Identify which cell holds the provided text, then report its [x, y] central coordinate. 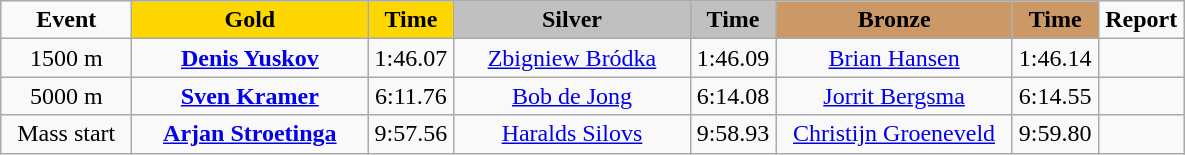
9:57.56 [411, 134]
Brian Hansen [894, 58]
Denis Yuskov [250, 58]
Haralds Silovs [572, 134]
1:46.09 [733, 58]
Christijn Groeneveld [894, 134]
Arjan Stroetinga [250, 134]
Report [1141, 20]
6:14.55 [1055, 96]
Bob de Jong [572, 96]
Sven Kramer [250, 96]
9:59.80 [1055, 134]
Bronze [894, 20]
Gold [250, 20]
1500 m [66, 58]
5000 m [66, 96]
6:11.76 [411, 96]
6:14.08 [733, 96]
9:58.93 [733, 134]
1:46.14 [1055, 58]
Event [66, 20]
Mass start [66, 134]
Zbigniew Bródka [572, 58]
Jorrit Bergsma [894, 96]
1:46.07 [411, 58]
Silver [572, 20]
